Return [x, y] of the center of cell containing provided text 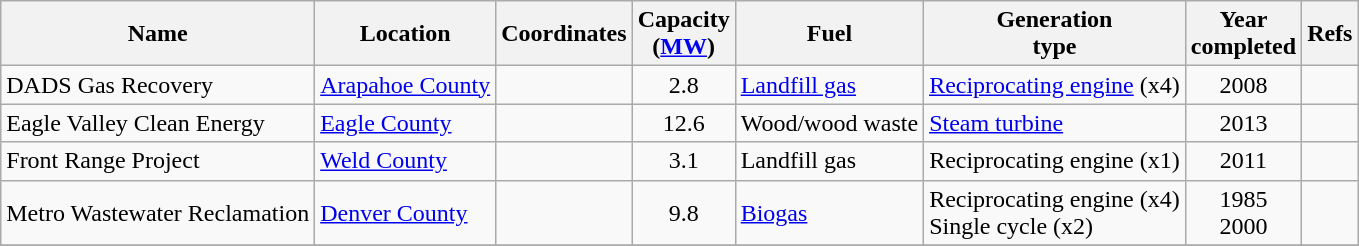
2008 [1243, 85]
Reciprocating engine (x1) [1055, 161]
Coordinates [564, 34]
Wood/wood waste [829, 123]
Biogas [829, 212]
Eagle Valley Clean Energy [158, 123]
12.6 [684, 123]
9.8 [684, 212]
Metro Wastewater Reclamation [158, 212]
Eagle County [406, 123]
Weld County [406, 161]
Reciprocating engine (x4) [1055, 85]
Refs [1330, 34]
2011 [1243, 161]
2.8 [684, 85]
Steam turbine [1055, 123]
Generationtype [1055, 34]
Name [158, 34]
Fuel [829, 34]
3.1 [684, 161]
Location [406, 34]
19852000 [1243, 212]
Denver County [406, 212]
Front Range Project [158, 161]
DADS Gas Recovery [158, 85]
2013 [1243, 123]
Capacity(MW) [684, 34]
Reciprocating engine (x4)Single cycle (x2) [1055, 212]
Arapahoe County [406, 85]
Yearcompleted [1243, 34]
